Return [X, Y] of the center of cell containing provided text 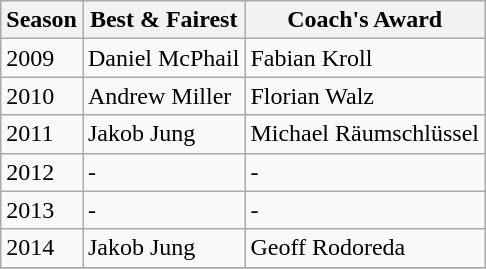
Michael Räumschlüssel [365, 134]
Best & Fairest [163, 20]
Season [42, 20]
Daniel McPhail [163, 58]
Fabian Kroll [365, 58]
Geoff Rodoreda [365, 248]
2012 [42, 172]
2014 [42, 248]
Coach's Award [365, 20]
2009 [42, 58]
2011 [42, 134]
2013 [42, 210]
Andrew Miller [163, 96]
Florian Walz [365, 96]
2010 [42, 96]
